Detect which cell encompasses the target text, then output its (x, y) center coordinate. 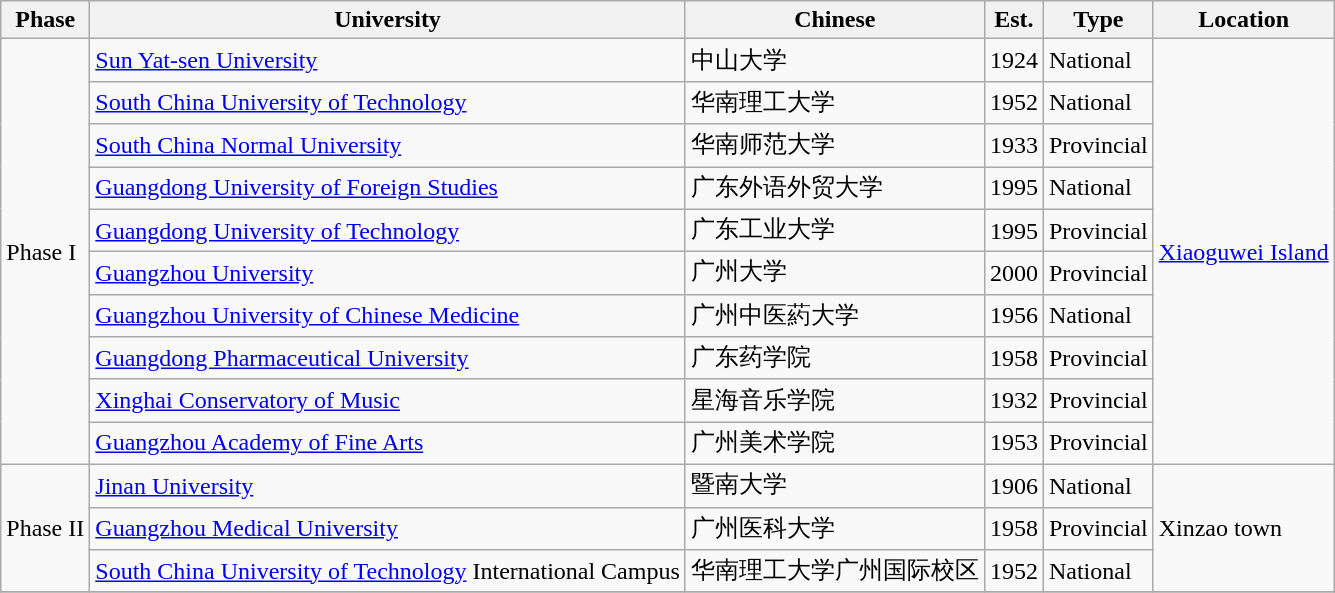
South China University of Technology (388, 102)
Phase I (46, 252)
1906 (1014, 486)
Guangdong University of Foreign Studies (388, 188)
广东药学院 (834, 358)
South China University of Technology International Campus (388, 572)
华南理工大学广州国际校区 (834, 572)
Xinghai Conservatory of Music (388, 400)
星海音乐学院 (834, 400)
广州美术学院 (834, 444)
华南理工大学 (834, 102)
2000 (1014, 274)
Jinan University (388, 486)
华南师范大学 (834, 146)
广州医科大学 (834, 528)
广州中医葯大学 (834, 316)
暨南大学 (834, 486)
1953 (1014, 444)
Phase (46, 20)
Est. (1014, 20)
1932 (1014, 400)
University (388, 20)
1924 (1014, 60)
1933 (1014, 146)
Guangzhou Medical University (388, 528)
广州大学 (834, 274)
Xinzao town (1244, 528)
Chinese (834, 20)
广东外语外贸大学 (834, 188)
Phase II (46, 528)
Location (1244, 20)
1956 (1014, 316)
Guangzhou University (388, 274)
Xiaoguwei Island (1244, 252)
Guangdong University of Technology (388, 230)
Guangdong Pharmaceutical University (388, 358)
广东工业大学 (834, 230)
Guangzhou Academy of Fine Arts (388, 444)
中山大学 (834, 60)
South China Normal University (388, 146)
Type (1098, 20)
Sun Yat-sen University (388, 60)
Guangzhou University of Chinese Medicine (388, 316)
